Extract the [x, y] coordinate from the center of the cell holding the provided text.  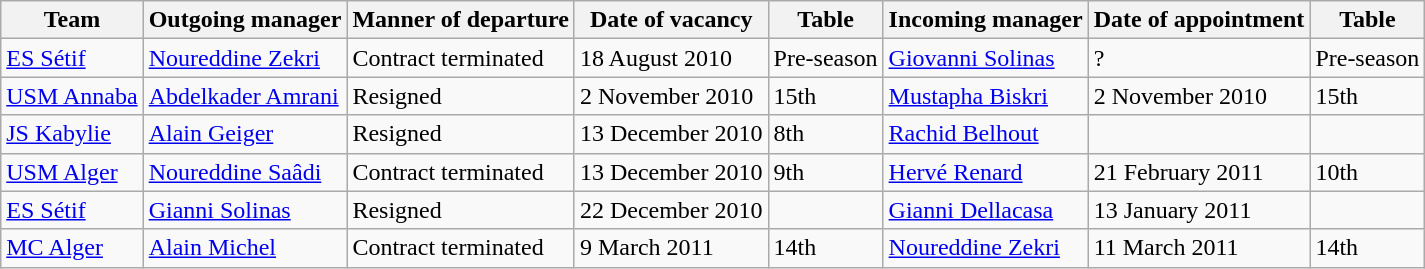
USM Annaba [72, 96]
Date of appointment [1199, 20]
Alain Geiger [245, 134]
JS Kabylie [72, 134]
10th [1368, 172]
11 March 2011 [1199, 248]
Mustapha Biskri [986, 96]
9th [826, 172]
? [1199, 58]
USM Alger [72, 172]
Gianni Solinas [245, 210]
Incoming manager [986, 20]
21 February 2011 [1199, 172]
Rachid Belhout [986, 134]
18 August 2010 [671, 58]
Date of vacancy [671, 20]
8th [826, 134]
Alain Michel [245, 248]
Gianni Dellacasa [986, 210]
Manner of departure [460, 20]
Abdelkader Amrani [245, 96]
Giovanni Solinas [986, 58]
Noureddine Saâdi [245, 172]
Hervé Renard [986, 172]
Team [72, 20]
13 January 2011 [1199, 210]
22 December 2010 [671, 210]
MC Alger [72, 248]
9 March 2011 [671, 248]
Outgoing manager [245, 20]
